Determine the (x, y) coordinate at the center of the cell enclosing the given text.  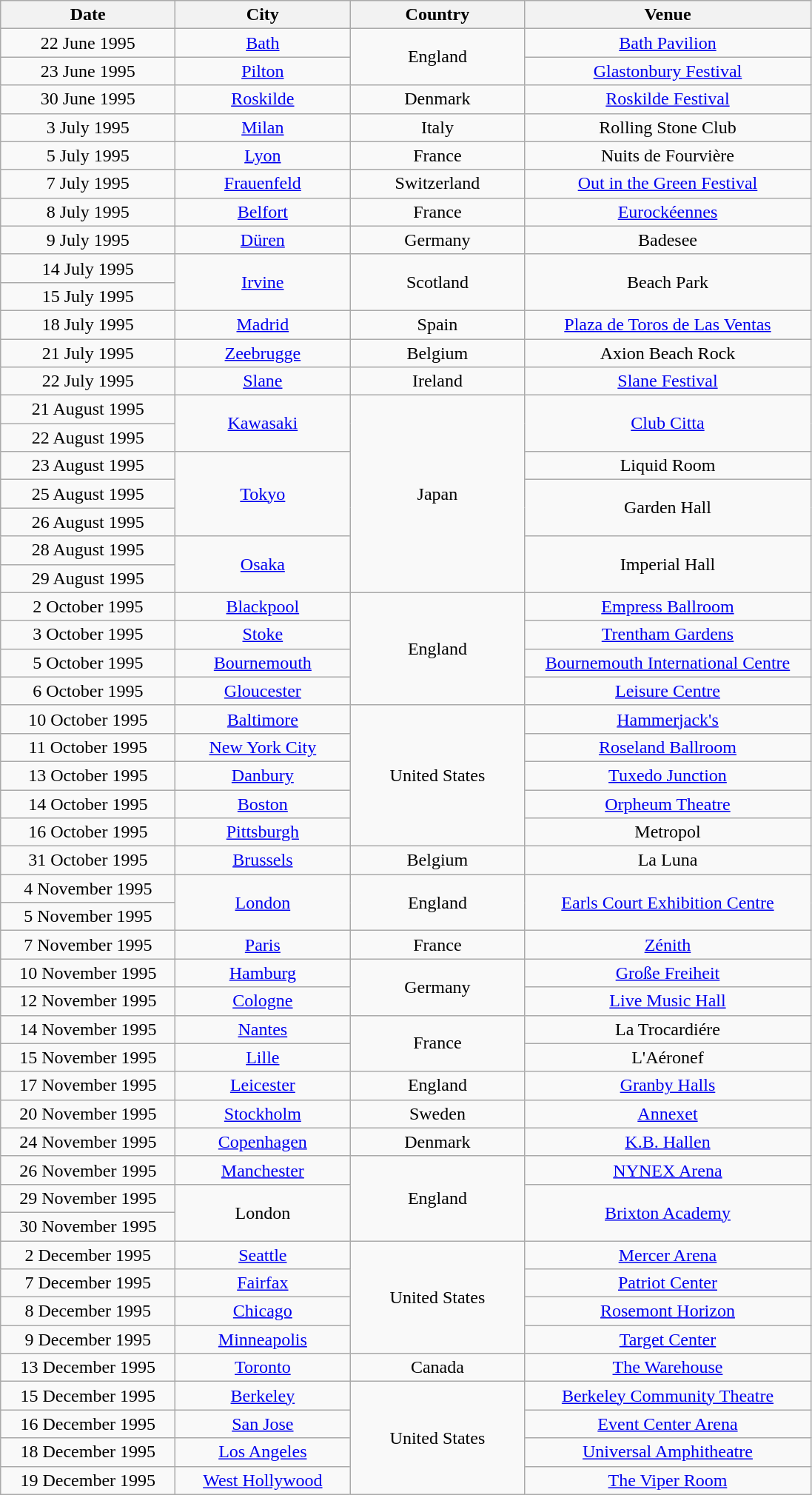
22 June 1995 (88, 43)
Brixton Academy (668, 1212)
Boston (263, 803)
16 December 1995 (88, 1424)
Tuxedo Junction (668, 775)
14 July 1995 (88, 268)
Axion Beach Rock (668, 353)
Berkeley Community Theatre (668, 1396)
8 December 1995 (88, 1311)
28 August 1995 (88, 550)
16 October 1995 (88, 832)
22 August 1995 (88, 438)
Zénith (668, 945)
Gloucester (263, 691)
Stoke (263, 635)
10 November 1995 (88, 973)
Country (437, 15)
Imperial Hall (668, 564)
31 October 1995 (88, 860)
3 July 1995 (88, 127)
Bath (263, 43)
Venue (668, 15)
5 October 1995 (88, 663)
14 November 1995 (88, 1029)
Rolling Stone Club (668, 127)
Stockholm (263, 1114)
Patriot Center (668, 1283)
Lyon (263, 155)
30 November 1995 (88, 1226)
Bournemouth International Centre (668, 663)
Sweden (437, 1114)
Live Music Hall (668, 1001)
San Jose (263, 1424)
Lille (263, 1057)
7 November 1995 (88, 945)
13 October 1995 (88, 775)
Roseland Ballroom (668, 747)
7 July 1995 (88, 184)
29 November 1995 (88, 1198)
Event Center Arena (668, 1424)
Garden Hall (668, 508)
Ireland (437, 381)
Liquid Room (668, 466)
12 November 1995 (88, 1001)
Plaza de Toros de Las Ventas (668, 324)
Nuits de Fourvière (668, 155)
Rosemont Horizon (668, 1311)
Baltimore (263, 719)
Bath Pavilion (668, 43)
Spain (437, 324)
Hammerjack's (668, 719)
Toronto (263, 1368)
23 August 1995 (88, 466)
Italy (437, 127)
Earls Court Exhibition Centre (668, 903)
9 December 1995 (88, 1340)
Düren (263, 240)
Scotland (437, 282)
30 June 1995 (88, 99)
Große Freiheit (668, 973)
21 August 1995 (88, 409)
Madrid (263, 324)
La Luna (668, 860)
7 December 1995 (88, 1283)
Los Angeles (263, 1452)
Cologne (263, 1001)
Badesee (668, 240)
Trentham Gardens (668, 635)
Roskilde Festival (668, 99)
9 July 1995 (88, 240)
Club Citta (668, 424)
21 July 1995 (88, 353)
5 July 1995 (88, 155)
The Warehouse (668, 1368)
18 July 1995 (88, 324)
Target Center (668, 1340)
Nantes (263, 1029)
Milan (263, 127)
Hamburg (263, 973)
Fairfax (263, 1283)
Leicester (263, 1086)
3 October 1995 (88, 635)
Kawasaki (263, 424)
2 October 1995 (88, 606)
17 November 1995 (88, 1086)
Mercer Arena (668, 1255)
24 November 1995 (88, 1142)
Frauenfeld (263, 184)
14 October 1995 (88, 803)
Belfort (263, 212)
Annexet (668, 1114)
22 July 1995 (88, 381)
Chicago (263, 1311)
2 December 1995 (88, 1255)
Universal Amphitheatre (668, 1452)
Irvine (263, 282)
20 November 1995 (88, 1114)
15 July 1995 (88, 296)
19 December 1995 (88, 1480)
Metropol (668, 832)
Glastonbury Festival (668, 71)
L'Aéronef (668, 1057)
Tokyo (263, 494)
Zeebrugge (263, 353)
15 November 1995 (88, 1057)
Granby Halls (668, 1086)
Leisure Centre (668, 691)
Manchester (263, 1170)
18 December 1995 (88, 1452)
Copenhagen (263, 1142)
Brussels (263, 860)
Eurockéennes (668, 212)
Slane Festival (668, 381)
Paris (263, 945)
Out in the Green Festival (668, 184)
11 October 1995 (88, 747)
Switzerland (437, 184)
Danbury (263, 775)
10 October 1995 (88, 719)
La Trocardiére (668, 1029)
23 June 1995 (88, 71)
Blackpool (263, 606)
Slane (263, 381)
Japan (437, 494)
New York City (263, 747)
City (263, 15)
26 November 1995 (88, 1170)
5 November 1995 (88, 917)
NYNEX Arena (668, 1170)
West Hollywood (263, 1480)
K.B. Hallen (668, 1142)
Minneapolis (263, 1340)
26 August 1995 (88, 522)
The Viper Room (668, 1480)
6 October 1995 (88, 691)
Canada (437, 1368)
Bournemouth (263, 663)
Orpheum Theatre (668, 803)
4 November 1995 (88, 889)
Pittsburgh (263, 832)
15 December 1995 (88, 1396)
Beach Park (668, 282)
Date (88, 15)
Empress Ballroom (668, 606)
Berkeley (263, 1396)
29 August 1995 (88, 578)
Roskilde (263, 99)
8 July 1995 (88, 212)
Pilton (263, 71)
Seattle (263, 1255)
Osaka (263, 564)
13 December 1995 (88, 1368)
25 August 1995 (88, 494)
